Return [x, y] of the center of cell containing provided text 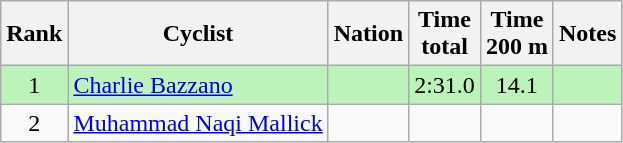
Muhammad Naqi Mallick [198, 123]
2:31.0 [445, 85]
Rank [34, 34]
Cyclist [198, 34]
Notes [587, 34]
Timetotal [445, 34]
14.1 [516, 85]
Nation [368, 34]
Charlie Bazzano [198, 85]
2 [34, 123]
1 [34, 85]
Time200 m [516, 34]
